Return (x, y) of the center of cell containing provided text 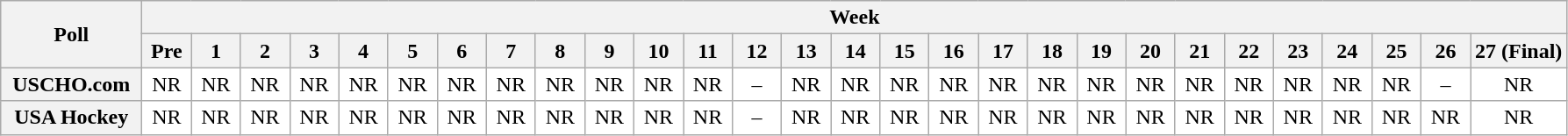
8 (560, 51)
Week (855, 18)
14 (856, 51)
23 (1298, 51)
3 (314, 51)
21 (1199, 51)
USCHO.com (72, 84)
6 (462, 51)
27 (Final) (1519, 51)
22 (1249, 51)
20 (1150, 51)
2 (265, 51)
16 (954, 51)
15 (905, 51)
5 (412, 51)
19 (1101, 51)
1 (216, 51)
4 (363, 51)
Poll (72, 34)
10 (658, 51)
17 (1003, 51)
9 (609, 51)
12 (757, 51)
11 (707, 51)
Pre (167, 51)
18 (1052, 51)
USA Hockey (72, 118)
13 (806, 51)
7 (511, 51)
25 (1396, 51)
26 (1445, 51)
24 (1347, 51)
